Extract the (X, Y) coordinate from the center of the cell holding the provided text.  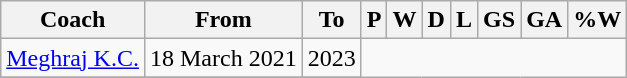
From (223, 20)
W (404, 20)
L (464, 20)
P (374, 20)
To (332, 20)
Meghraj K.C. (73, 58)
%W (598, 20)
GS (500, 20)
18 March 2021 (223, 58)
Coach (73, 20)
2023 (332, 58)
GA (544, 20)
D (436, 20)
